For the text-containing cell, return its midpoint in (x, y) coordinate format. 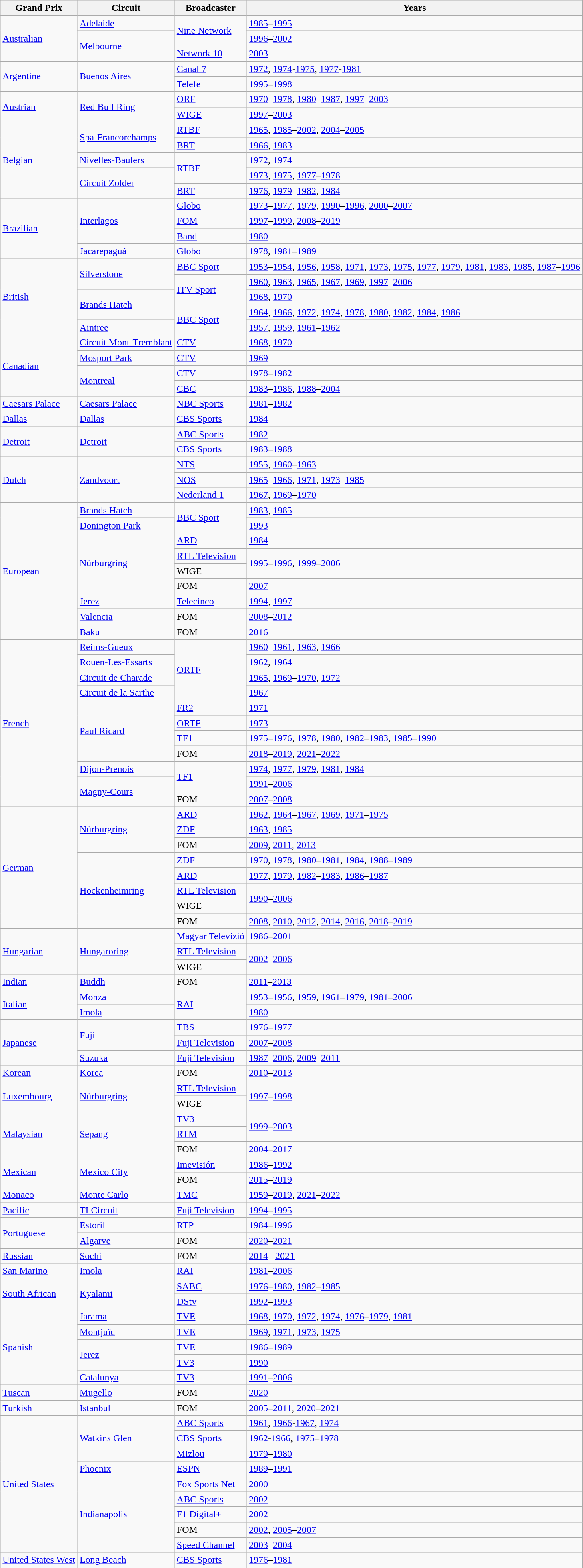
1982 (415, 434)
Watkins Glen (126, 1438)
Monza (126, 997)
2014– 2021 (415, 1256)
1955, 1960–1963 (415, 465)
1957, 1959, 1961–1962 (415, 327)
1962, 1964–1967, 1969, 1971–1975 (415, 814)
1961, 1966-1967, 1974 (415, 1423)
Australian (39, 38)
Imevisión (210, 1165)
Italian (39, 1005)
RTM (210, 1134)
2008–2012 (415, 616)
Fox Sports Net (210, 1484)
1978–1982 (415, 373)
NOS (210, 480)
Mexican (39, 1172)
1990 (415, 1362)
1969, 1971, 1973, 1975 (415, 1332)
Spa-Francorchamps (126, 137)
Canadian (39, 365)
1984–1996 (415, 1225)
1975–1976, 1978, 1980, 1982–1983, 1985–1990 (415, 738)
German (39, 868)
Portuguese (39, 1233)
Russian (39, 1256)
Argentine (39, 76)
1973 (415, 723)
1974, 1977, 1979, 1981, 1984 (415, 769)
Zandvoort (126, 480)
1973, 1975, 1977–1978 (415, 175)
United States West (39, 1560)
Kyalami (126, 1294)
2008, 2010, 2012, 2014, 2016, 2018–2019 (415, 921)
Japanese (39, 1043)
1979–1980 (415, 1454)
1965–1966, 1971, 1973–1985 (415, 480)
1970, 1978, 1980–1981, 1984, 1988–1989 (415, 860)
TMC (210, 1195)
1992–1993 (415, 1301)
Donington Park (126, 525)
British (39, 297)
Algarve (126, 1241)
2016 (415, 632)
ESPN (210, 1469)
Jarama (126, 1317)
Catalunya (126, 1377)
TBS (210, 1027)
Mexico City (126, 1172)
1990–2006 (415, 898)
1965, 1985–2002, 2004–2005 (415, 130)
1981–1982 (415, 403)
1976, 1979–1982, 1984 (415, 191)
1967, 1969–1970 (415, 495)
Nederland 1 (210, 495)
1970–1978, 1980–1987, 1997–2003 (415, 99)
Band (210, 236)
Reims-Gueux (126, 647)
Montjuïc (126, 1332)
2018–2019, 2021–2022 (415, 754)
CBC (210, 388)
1999–2003 (415, 1126)
DStv (210, 1301)
1983–1988 (415, 449)
Phoenix (126, 1469)
1959–2019, 2021–2022 (415, 1195)
1972, 1974 (415, 160)
FR2 (210, 708)
1966, 1983 (415, 145)
Canal 7 (210, 69)
2011–2013 (415, 982)
French (39, 723)
Buenos Aires (126, 76)
Jacarepaguá (126, 251)
Circuit Zolder (126, 183)
Monaco (39, 1195)
Years (415, 8)
1981–2006 (415, 1271)
1964, 1966, 1972, 1974, 1978, 1980, 1982, 1984, 1986 (415, 312)
1997–1998 (415, 1096)
Long Beach (126, 1560)
South African (39, 1294)
Estoril (126, 1225)
1965, 1969–1970, 1972 (415, 678)
1997–2003 (415, 114)
Telefe (210, 84)
1995–1998 (415, 84)
SABC (210, 1286)
Melbourne (126, 46)
2015–2019 (415, 1180)
1972, 1974-1975, 1977-1981 (415, 69)
Suzuka (126, 1058)
1987–2006, 2009–2011 (415, 1058)
1983, 1985 (415, 510)
1994–1995 (415, 1210)
Pacific (39, 1210)
2020–2021 (415, 1241)
1960–1961, 1963, 1966 (415, 647)
1953–1954, 1956, 1958, 1971, 1973, 1975, 1977, 1979, 1981, 1983, 1985, 1987–1996 (415, 267)
1995–1996, 1999–2006 (415, 563)
Nine Network (210, 31)
San Marino (39, 1271)
Sochi (126, 1256)
2009, 2011, 2013 (415, 845)
Grand Prix (39, 8)
1969 (415, 358)
Baku (126, 632)
NBC Sports (210, 403)
Hungaroring (126, 952)
Valencia (126, 616)
2004–2017 (415, 1149)
1971 (415, 708)
2002, 2005–2007 (415, 1530)
1986–2001 (415, 936)
1983–1986, 1988–2004 (415, 388)
Austrian (39, 107)
1997–1999, 2008–2019 (415, 221)
Adelaide (126, 23)
2002–2006 (415, 959)
Interlagos (126, 221)
Hungarian (39, 952)
Luxembourg (39, 1096)
1953–1956, 1959, 1961–1979, 1981–2006 (415, 997)
Indianapolis (126, 1514)
2007 (415, 586)
Istanbul (126, 1408)
Buddh (126, 982)
TI Circuit (126, 1210)
1985–1995 (415, 23)
Korean (39, 1073)
Belgian (39, 160)
Fuji (126, 1035)
Magny-Cours (126, 792)
1967 (415, 693)
Montreal (126, 381)
1989–1991 (415, 1469)
Broadcaster (210, 8)
1962-1966, 1975–1978 (415, 1438)
ITV Sport (210, 289)
Silverstone (126, 274)
Dijon-Prenois (126, 769)
1976–1980, 1982–1985 (415, 1286)
Hockenheimring (126, 890)
1993 (415, 525)
NTS (210, 465)
Mosport Park (126, 358)
Speed Channel (210, 1545)
Turkish (39, 1408)
1960, 1963, 1965, 1967, 1969, 1997–2006 (415, 282)
1978, 1981–1989 (415, 251)
Korea (126, 1073)
Rouen-Les-Essarts (126, 662)
2000 (415, 1484)
1968, 1970, 1972, 1974, 1976–1979, 1981 (415, 1317)
Dutch (39, 480)
Spanish (39, 1347)
Brazilian (39, 229)
Magyar Televízió (210, 936)
Network 10 (210, 54)
Sepang (126, 1134)
Monte Carlo (126, 1195)
1977, 1979, 1982–1983, 1986–1987 (415, 875)
1986–1989 (415, 1347)
Circuit (126, 8)
2005–2011, 2020–2021 (415, 1408)
F1 Digital+ (210, 1514)
Circuit de la Sarthe (126, 693)
2010–2013 (415, 1073)
Red Bull Ring (126, 107)
Circuit Mont-Tremblant (126, 343)
2003 (415, 54)
Paul Ricard (126, 731)
1986–1992 (415, 1165)
ORF (210, 99)
Malaysian (39, 1134)
RTP (210, 1225)
1994, 1997 (415, 601)
Indian (39, 982)
1976–1977 (415, 1027)
Mugello (126, 1392)
Mizlou (210, 1454)
1996–2002 (415, 38)
United States (39, 1484)
Aintree (126, 327)
Tuscan (39, 1392)
Circuit de Charade (126, 678)
2020 (415, 1392)
2003–2004 (415, 1545)
European (39, 571)
Telecinco (210, 601)
1963, 1985 (415, 830)
1976–1981 (415, 1560)
1962, 1964 (415, 662)
1973–1977, 1979, 1990–1996, 2000–2007 (415, 206)
Nivelles-Baulers (126, 160)
